Return the [X, Y] coordinate for the center point of the cell that contains the specified text.  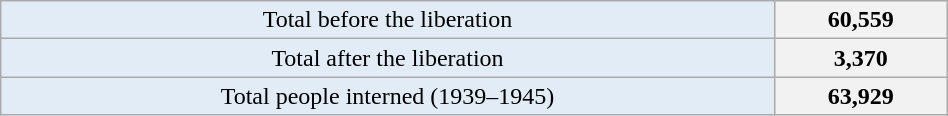
3,370 [860, 58]
Total people interned (1939–1945) [388, 96]
Total before the liberation [388, 20]
63,929 [860, 96]
60,559 [860, 20]
Total after the liberation [388, 58]
